Output the [x, y] coordinate of the center of the cell containing the given text.  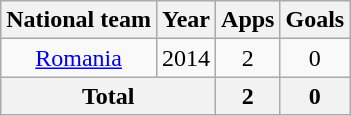
Year [186, 20]
Total [108, 96]
2014 [186, 58]
National team [79, 20]
Romania [79, 58]
Apps [248, 20]
Goals [315, 20]
